Search for the cell housing the specified text and yield its (x, y) center coordinate. 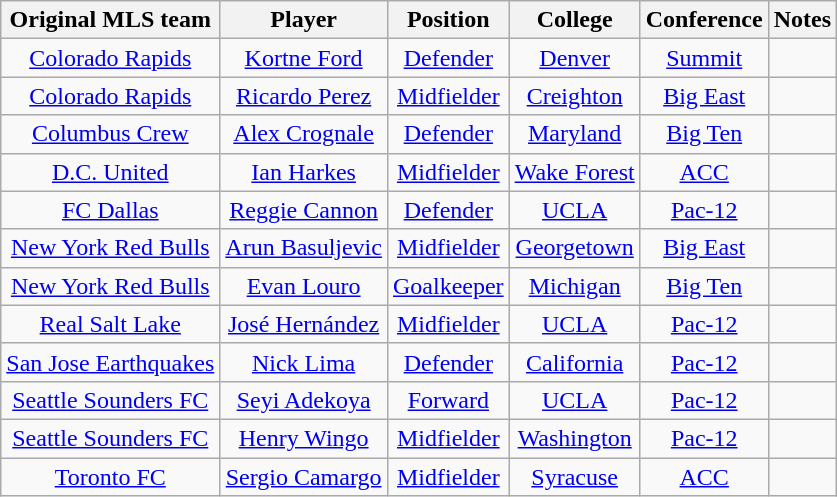
Player (304, 20)
Syracuse (574, 477)
Wake Forest (574, 172)
Original MLS team (110, 20)
Nick Lima (304, 362)
Alex Crognale (304, 134)
Arun Basuljevic (304, 248)
Ricardo Perez (304, 96)
California (574, 362)
Maryland (574, 134)
Denver (574, 58)
Seyi Adekoya (304, 400)
Position (448, 20)
College (574, 20)
Kortne Ford (304, 58)
Sergio Camargo (304, 477)
Columbus Crew (110, 134)
Goalkeeper (448, 286)
Henry Wingo (304, 438)
San Jose Earthquakes (110, 362)
Georgetown (574, 248)
Washington (574, 438)
Notes (802, 20)
Ian Harkes (304, 172)
Creighton (574, 96)
Forward (448, 400)
José Hernández (304, 324)
Real Salt Lake (110, 324)
Michigan (574, 286)
FC Dallas (110, 210)
Summit (704, 58)
Conference (704, 20)
Toronto FC (110, 477)
D.C. United (110, 172)
Reggie Cannon (304, 210)
Evan Louro (304, 286)
